Determine the (x, y) coordinate at the center of the cell enclosing the given text.  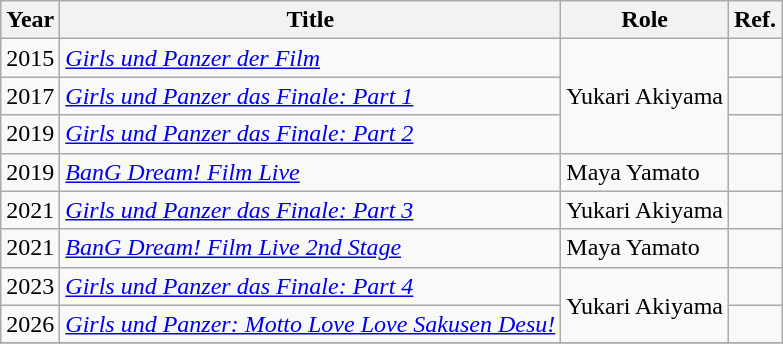
2023 (30, 286)
Girls und Panzer das Finale: Part 2 (310, 134)
Girls und Panzer das Finale: Part 1 (310, 96)
2015 (30, 58)
Ref. (756, 20)
Girls und Panzer das Finale: Part 3 (310, 210)
Girls und Panzer der Film (310, 58)
Year (30, 20)
2017 (30, 96)
2026 (30, 324)
Girls und Panzer das Finale: Part 4 (310, 286)
BanG Dream! Film Live (310, 172)
Girls und Panzer: Motto Love Love Sakusen Desu! (310, 324)
Role (645, 20)
Title (310, 20)
BanG Dream! Film Live 2nd Stage (310, 248)
